Find where the given text appears and provide that cell's center as [x, y] coordinate. 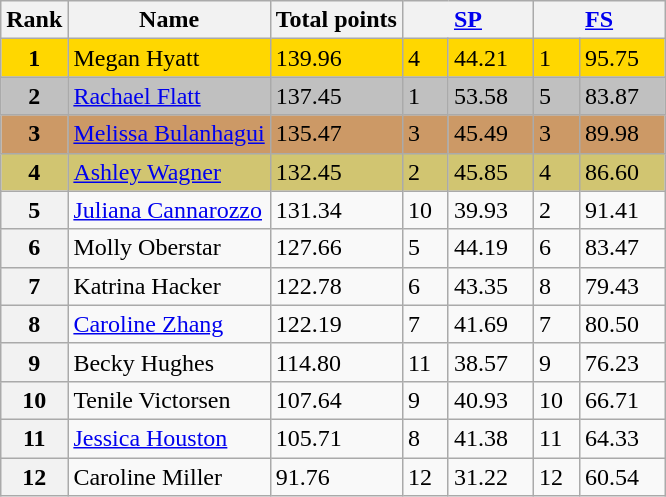
Caroline Miller [169, 477]
122.19 [336, 324]
83.87 [622, 96]
43.35 [490, 286]
Name [169, 20]
Caroline Zhang [169, 324]
79.43 [622, 286]
137.45 [336, 96]
Total points [336, 20]
60.54 [622, 477]
80.50 [622, 324]
107.64 [336, 400]
122.78 [336, 286]
105.71 [336, 438]
64.33 [622, 438]
89.98 [622, 134]
Rank [34, 20]
114.80 [336, 362]
Megan Hyatt [169, 58]
Jessica Houston [169, 438]
44.19 [490, 248]
76.23 [622, 362]
40.93 [490, 400]
53.58 [490, 96]
Juliana Cannarozzo [169, 210]
FS [600, 20]
Becky Hughes [169, 362]
91.41 [622, 210]
Tenile Victorsen [169, 400]
44.21 [490, 58]
95.75 [622, 58]
SP [468, 20]
91.76 [336, 477]
131.34 [336, 210]
Ashley Wagner [169, 172]
Molly Oberstar [169, 248]
41.69 [490, 324]
39.93 [490, 210]
41.38 [490, 438]
132.45 [336, 172]
Melissa Bulanhagui [169, 134]
38.57 [490, 362]
45.85 [490, 172]
Rachael Flatt [169, 96]
45.49 [490, 134]
66.71 [622, 400]
Katrina Hacker [169, 286]
139.96 [336, 58]
86.60 [622, 172]
31.22 [490, 477]
135.47 [336, 134]
83.47 [622, 248]
127.66 [336, 248]
